Identify which cell holds the provided text, then report its (X, Y) central coordinate. 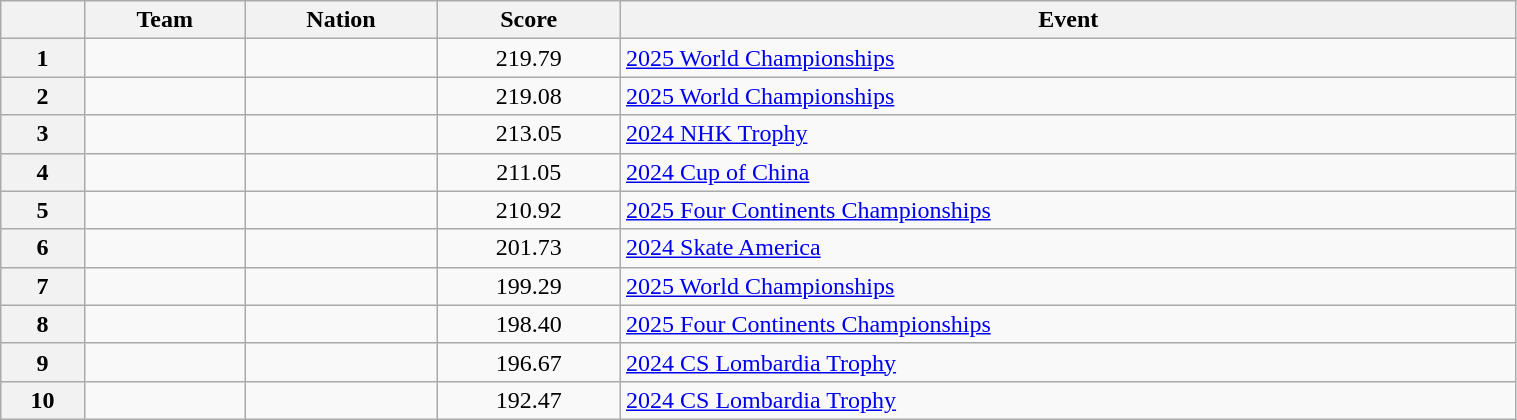
2024 Cup of China (1069, 172)
201.73 (529, 248)
192.47 (529, 400)
219.79 (529, 58)
10 (43, 400)
Team (164, 20)
Score (529, 20)
1 (43, 58)
196.67 (529, 362)
7 (43, 286)
Nation (341, 20)
3 (43, 134)
9 (43, 362)
Event (1069, 20)
199.29 (529, 286)
2024 NHK Trophy (1069, 134)
219.08 (529, 96)
2024 Skate America (1069, 248)
2 (43, 96)
213.05 (529, 134)
5 (43, 210)
210.92 (529, 210)
4 (43, 172)
6 (43, 248)
8 (43, 324)
211.05 (529, 172)
198.40 (529, 324)
